Search for the cell housing the specified text and yield its (x, y) center coordinate. 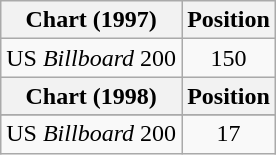
Chart (1998) (92, 96)
Chart (1997) (92, 20)
150 (229, 58)
17 (229, 134)
